Detect which cell encompasses the target text, then output its [x, y] center coordinate. 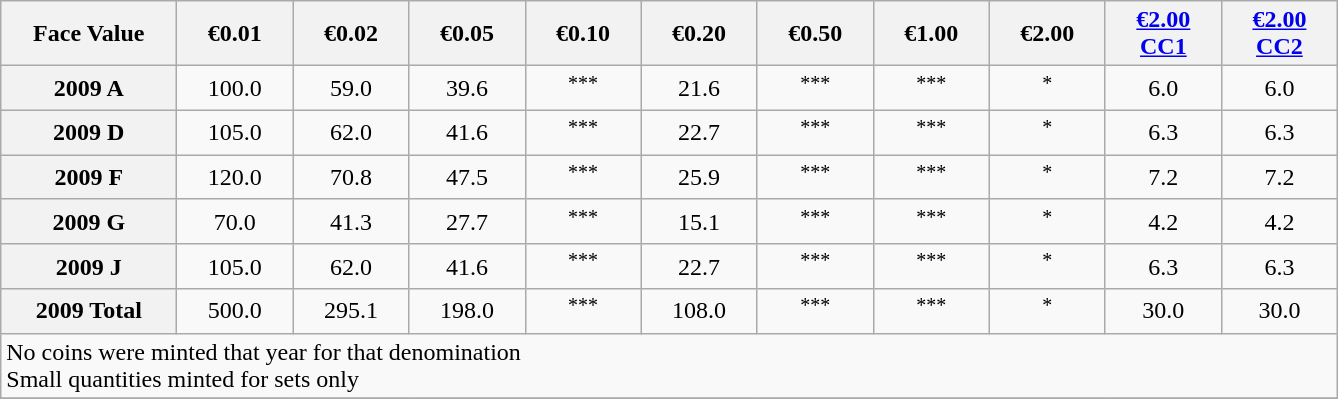
No coins were minted that year for that denomination Small quantities minted for sets only [670, 366]
21.6 [699, 88]
47.5 [467, 178]
41.3 [351, 222]
€0.01 [235, 34]
€2.00 CC1 [1163, 34]
70.0 [235, 222]
27.7 [467, 222]
70.8 [351, 178]
100.0 [235, 88]
500.0 [235, 312]
295.1 [351, 312]
€1.00 [931, 34]
120.0 [235, 178]
€0.05 [467, 34]
2009 D [89, 132]
2009 A [89, 88]
2009 F [89, 178]
25.9 [699, 178]
39.6 [467, 88]
Face Value [89, 34]
2009 Total [89, 312]
€0.10 [583, 34]
€0.20 [699, 34]
€0.02 [351, 34]
€2.00 [1047, 34]
2009 G [89, 222]
198.0 [467, 312]
108.0 [699, 312]
€2.00 CC2 [1279, 34]
15.1 [699, 222]
€0.50 [815, 34]
59.0 [351, 88]
2009 J [89, 266]
